Find where the given text appears and provide that cell's center as [X, Y] coordinate. 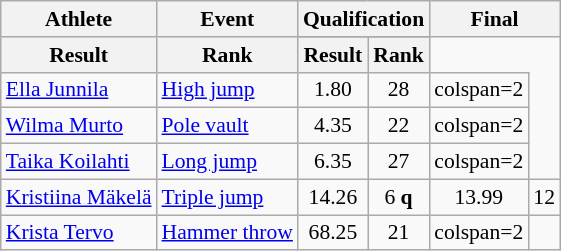
Taika Koilahti [79, 162]
6.35 [333, 162]
13.99 [478, 197]
Long jump [228, 162]
68.25 [333, 233]
12 [544, 197]
Krista Tervo [79, 233]
Athlete [79, 19]
Wilma Murto [79, 126]
Triple jump [228, 197]
28 [398, 90]
Pole vault [228, 126]
Qualification [364, 19]
14.26 [333, 197]
Hammer throw [228, 233]
1.80 [333, 90]
6 q [398, 197]
21 [398, 233]
27 [398, 162]
Event [228, 19]
Kristiina Mäkelä [79, 197]
Ella Junnila [79, 90]
22 [398, 126]
4.35 [333, 126]
High jump [228, 90]
Final [494, 19]
